Return [x, y] of the center of cell containing provided text 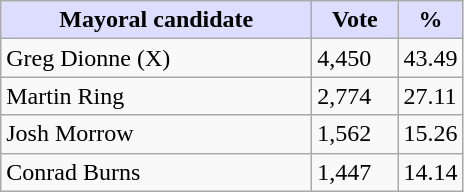
Conrad Burns [156, 172]
43.49 [430, 58]
2,774 [355, 96]
4,450 [355, 58]
1,447 [355, 172]
Vote [355, 20]
Josh Morrow [156, 134]
Greg Dionne (X) [156, 58]
1,562 [355, 134]
% [430, 20]
Mayoral candidate [156, 20]
15.26 [430, 134]
27.11 [430, 96]
14.14 [430, 172]
Martin Ring [156, 96]
